From the cell containing the given text, extract its center point as (x, y) coordinate. 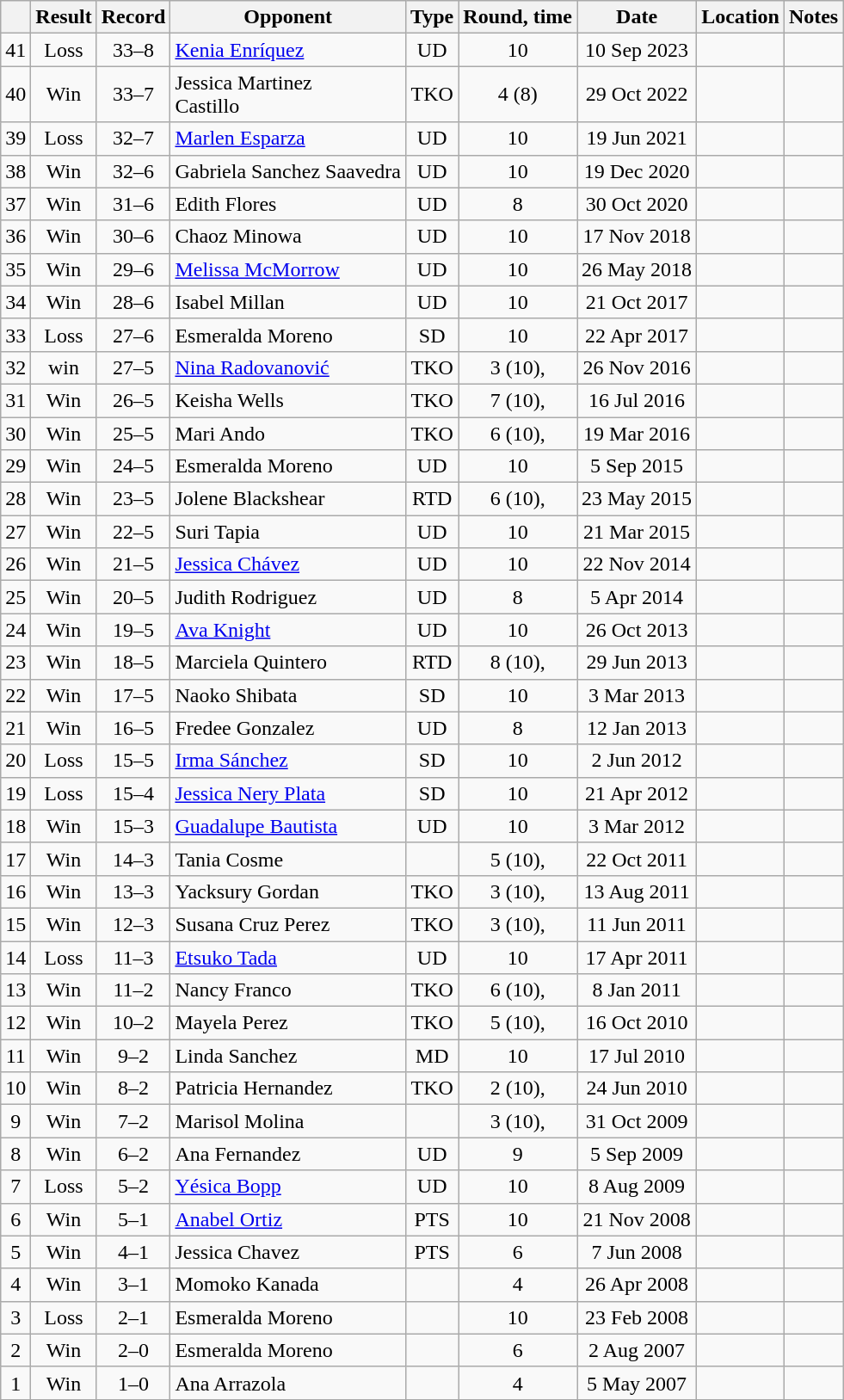
Jolene Blackshear (288, 499)
22–5 (133, 532)
2 (10), (518, 1089)
Judith Rodriguez (288, 597)
13 Aug 2011 (637, 891)
Ana Arrazola (288, 1383)
33–8 (133, 50)
19 Jun 2021 (637, 139)
32–6 (133, 171)
Jessica Chávez (288, 564)
26 Oct 2013 (637, 630)
27–6 (133, 335)
Nina Radovanović (288, 367)
8 Jan 2011 (637, 990)
26 May 2018 (637, 269)
9–2 (133, 1056)
24 (15, 630)
Naoko Shibata (288, 695)
4 (8) (518, 95)
11 Jun 2011 (637, 924)
13–3 (133, 891)
5 (15, 1252)
21 Oct 2017 (637, 302)
Marisol Molina (288, 1121)
27 (15, 532)
21 Mar 2015 (637, 532)
17 Jul 2010 (637, 1056)
29 Oct 2022 (637, 95)
Tania Cosme (288, 859)
22 (15, 695)
23–5 (133, 499)
17 (15, 859)
Type (432, 17)
4–1 (133, 1252)
Momoko Kanada (288, 1285)
Suri Tapia (288, 532)
2 (15, 1350)
3 (15, 1317)
24 Jun 2010 (637, 1089)
21–5 (133, 564)
Linda Sanchez (288, 1056)
Keisha Wells (288, 400)
23 Feb 2008 (637, 1317)
10–2 (133, 1023)
Patricia Hernandez (288, 1089)
28–6 (133, 302)
16 (15, 891)
17–5 (133, 695)
31 Oct 2009 (637, 1121)
Chaoz Minowa (288, 237)
18 (15, 826)
5–1 (133, 1219)
19 Mar 2016 (637, 433)
3–1 (133, 1285)
Location (741, 17)
15–4 (133, 793)
2 Aug 2007 (637, 1350)
Jessica MartinezCastillo (288, 95)
30 Oct 2020 (637, 204)
16 Oct 2010 (637, 1023)
17 Apr 2011 (637, 958)
7 (15, 1187)
23 May 2015 (637, 499)
Yacksury Gordan (288, 891)
8 Aug 2009 (637, 1187)
Opponent (288, 17)
12–3 (133, 924)
29 (15, 466)
7 (10), (518, 400)
32–7 (133, 139)
25–5 (133, 433)
31 (15, 400)
14–3 (133, 859)
2–0 (133, 1350)
Etsuko Tada (288, 958)
MD (432, 1056)
6–2 (133, 1154)
Melissa McMorrow (288, 269)
12 Jan 2013 (637, 728)
31–6 (133, 204)
10 Sep 2023 (637, 50)
21 (15, 728)
27–5 (133, 367)
Jessica Nery Plata (288, 793)
3 Mar 2012 (637, 826)
18–5 (133, 663)
21 Nov 2008 (637, 1219)
14 (15, 958)
40 (15, 95)
Record (133, 17)
1–0 (133, 1383)
5 Sep 2015 (637, 466)
25 (15, 597)
26 Nov 2016 (637, 367)
Anabel Ortiz (288, 1219)
30–6 (133, 237)
34 (15, 302)
Nancy Franco (288, 990)
15–5 (133, 761)
12 (15, 1023)
22 Nov 2014 (637, 564)
Ava Knight (288, 630)
15 (15, 924)
Result (64, 17)
32 (15, 367)
22 Oct 2011 (637, 859)
Date (637, 17)
11 (15, 1056)
22 Apr 2017 (637, 335)
26 (15, 564)
33 (15, 335)
23 (15, 663)
33–7 (133, 95)
30 (15, 433)
28 (15, 499)
Irma Sánchez (288, 761)
1 (15, 1383)
19 Dec 2020 (637, 171)
21 Apr 2012 (637, 793)
29–6 (133, 269)
2–1 (133, 1317)
Round, time (518, 17)
26 Apr 2008 (637, 1285)
Guadalupe Bautista (288, 826)
19–5 (133, 630)
Isabel Millan (288, 302)
11–2 (133, 990)
20–5 (133, 597)
7 Jun 2008 (637, 1252)
16–5 (133, 728)
Mari Ando (288, 433)
37 (15, 204)
5 Apr 2014 (637, 597)
Fredee Gonzalez (288, 728)
Gabriela Sanchez Saavedra (288, 171)
Marlen Esparza (288, 139)
19 (15, 793)
24–5 (133, 466)
Marciela Quintero (288, 663)
Jessica Chavez (288, 1252)
Edith Flores (288, 204)
16 Jul 2016 (637, 400)
13 (15, 990)
11–3 (133, 958)
41 (15, 50)
5 Sep 2009 (637, 1154)
26–5 (133, 400)
Mayela Perez (288, 1023)
Susana Cruz Perez (288, 924)
5–2 (133, 1187)
3 Mar 2013 (637, 695)
15–3 (133, 826)
38 (15, 171)
5 May 2007 (637, 1383)
29 Jun 2013 (637, 663)
8–2 (133, 1089)
7–2 (133, 1121)
36 (15, 237)
Notes (813, 17)
2 Jun 2012 (637, 761)
win (64, 367)
Ana Fernandez (288, 1154)
20 (15, 761)
17 Nov 2018 (637, 237)
8 (10), (518, 663)
39 (15, 139)
35 (15, 269)
Yésica Bopp (288, 1187)
Kenia Enríquez (288, 50)
